Find where the given text appears and provide that cell's center as [X, Y] coordinate. 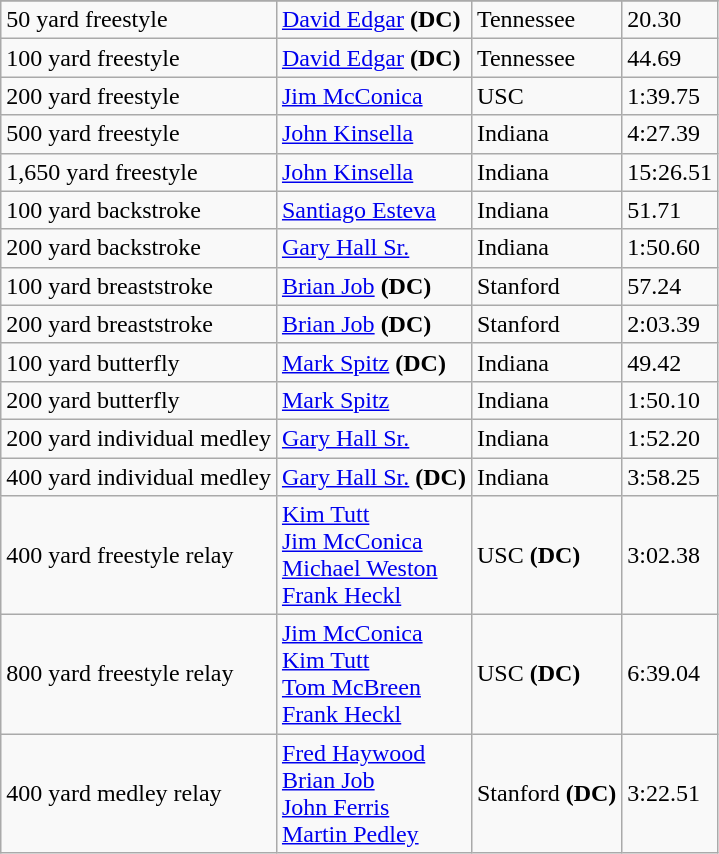
400 yard individual medley [139, 477]
200 yard freestyle [139, 96]
USC [546, 96]
3:22.51 [670, 794]
1:52.20 [670, 438]
Fred HaywoodBrian JobJohn FerrisMartin Pedley [374, 794]
Jim McConica [374, 96]
1:39.75 [670, 96]
2:03.39 [670, 324]
Gary Hall Sr. (DC) [374, 477]
400 yard medley relay [139, 794]
1,650 yard freestyle [139, 172]
1:50.60 [670, 248]
500 yard freestyle [139, 134]
Mark Spitz [374, 400]
Jim McConicaKim TuttTom McBreenFrank Heckl [374, 674]
6:39.04 [670, 674]
400 yard freestyle relay [139, 556]
200 yard breaststroke [139, 324]
3:02.38 [670, 556]
100 yard butterfly [139, 362]
Santiago Esteva [374, 210]
200 yard individual medley [139, 438]
4:27.39 [670, 134]
20.30 [670, 20]
3:58.25 [670, 477]
1:50.10 [670, 400]
15:26.51 [670, 172]
Mark Spitz (DC) [374, 362]
100 yard breaststroke [139, 286]
Stanford (DC) [546, 794]
200 yard butterfly [139, 400]
Kim TuttJim McConicaMichael WestonFrank Heckl [374, 556]
100 yard backstroke [139, 210]
49.42 [670, 362]
200 yard backstroke [139, 248]
800 yard freestyle relay [139, 674]
50 yard freestyle [139, 20]
51.71 [670, 210]
100 yard freestyle [139, 58]
57.24 [670, 286]
44.69 [670, 58]
